For the text-containing cell, return its midpoint in [x, y] coordinate format. 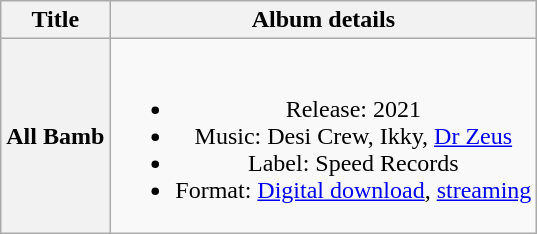
Release: 2021Music: Desi Crew, Ikky, Dr ZeusLabel: Speed RecordsFormat: Digital download, streaming [324, 136]
Title [56, 20]
Album details [324, 20]
All Bamb [56, 136]
